Return [x, y] of the center of cell containing provided text 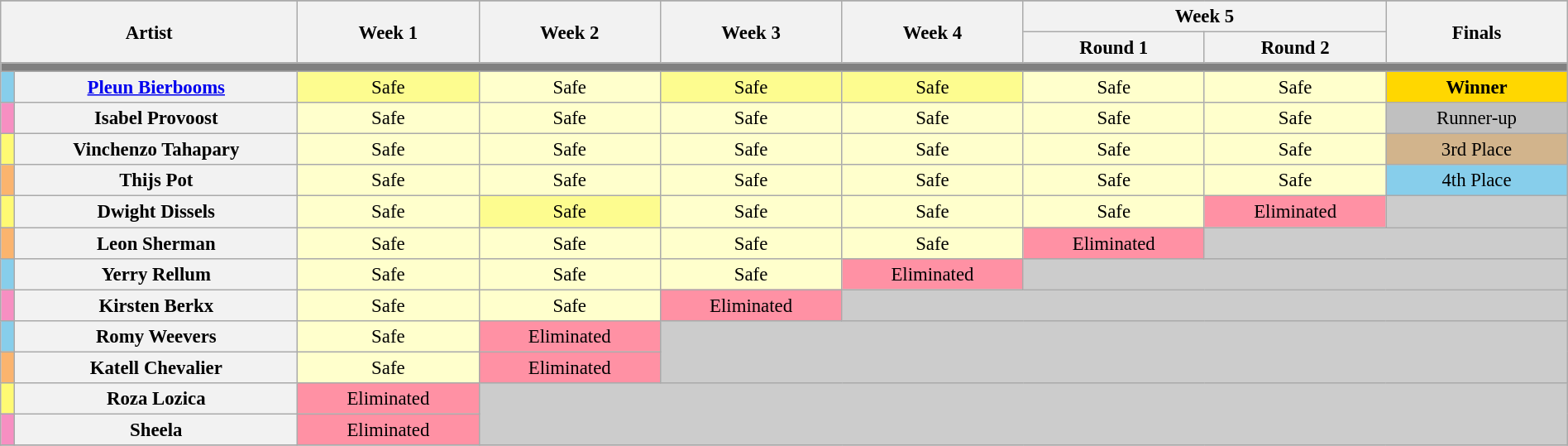
Dwight Dissels [156, 212]
Romy Weevers [156, 336]
Week 5 [1204, 17]
Leon Sherman [156, 243]
Runner-up [1477, 118]
Vinchenzo Tahapary [156, 150]
Kirsten Berkx [156, 305]
Round 1 [1113, 48]
Isabel Provoost [156, 118]
3rd Place [1477, 150]
4th Place [1477, 181]
Week 1 [389, 31]
Roza Lozica [156, 399]
Week 3 [751, 31]
Round 2 [1295, 48]
Sheela [156, 429]
Finals [1477, 31]
Katell Chevalier [156, 367]
Week 2 [569, 31]
Artist [149, 31]
Week 4 [933, 31]
Winner [1477, 88]
Pleun Bierbooms [156, 88]
Thijs Pot [156, 181]
Yerry Rellum [156, 274]
